Locate the cell with the specified text and output its (X, Y) center coordinate. 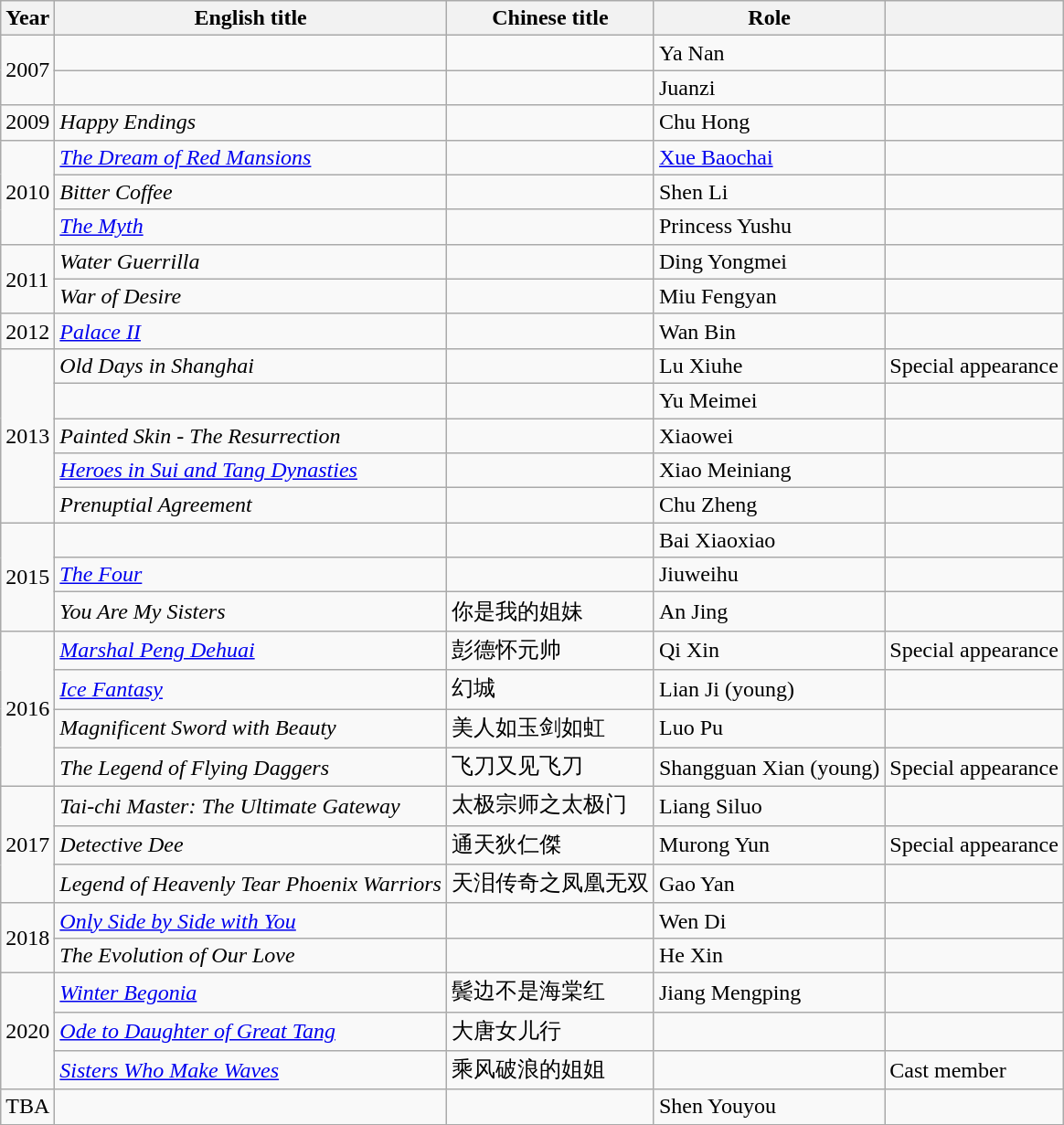
Luo Pu (769, 729)
Chinese title (550, 18)
你是我的姐妹 (550, 612)
Wan Bin (769, 331)
2015 (27, 578)
2018 (27, 938)
Lu Xiuhe (769, 366)
Old Days in Shanghai (250, 366)
English title (250, 18)
The Myth (250, 227)
He Xin (769, 955)
War of Desire (250, 296)
Ode to Daughter of Great Tang (250, 1031)
Shen Youyou (769, 1107)
2011 (27, 279)
Palace II (250, 331)
Xiaowei (769, 436)
TBA (27, 1107)
Xiao Meiniang (769, 471)
Water Guerrilla (250, 261)
Princess Yushu (769, 227)
彭德怀元帅 (550, 651)
Marshal Peng Dehuai (250, 651)
鬓边不是海棠红 (550, 992)
The Evolution of Our Love (250, 955)
Gao Yan (769, 885)
Tai-chi Master: The Ultimate Gateway (250, 806)
Bitter Coffee (250, 192)
Xue Baochai (769, 157)
Chu Hong (769, 122)
Sisters Who Make Waves (250, 1071)
大唐女儿行 (550, 1031)
Painted Skin - The Resurrection (250, 436)
The Four (250, 575)
Ice Fantasy (250, 689)
The Legend of Flying Daggers (250, 768)
An Jing (769, 612)
Ya Nan (769, 53)
Only Side by Side with You (250, 920)
Chu Zheng (769, 505)
Murong Yun (769, 844)
Shangguan Xian (young) (769, 768)
2017 (27, 845)
Jiang Mengping (769, 992)
Bai Xiaoxiao (769, 540)
Year (27, 18)
Lian Ji (young) (769, 689)
The Dream of Red Mansions (250, 157)
Liang Siluo (769, 806)
2009 (27, 122)
Jiuweihu (769, 575)
Winter Begonia (250, 992)
Cast member (974, 1071)
美人如玉剑如虹 (550, 729)
Happy Endings (250, 122)
Miu Fengyan (769, 296)
2020 (27, 1031)
Prenuptial Agreement (250, 505)
Role (769, 18)
2013 (27, 435)
天泪传奇之凤凰无双 (550, 885)
Magnificent Sword with Beauty (250, 729)
2010 (27, 192)
Detective Dee (250, 844)
Heroes in Sui and Tang Dynasties (250, 471)
Juanzi (769, 88)
You Are My Sisters (250, 612)
Qi Xin (769, 651)
通天狄仁傑 (550, 844)
Shen Li (769, 192)
2016 (27, 708)
幻城 (550, 689)
2012 (27, 331)
Wen Di (769, 920)
飞刀又见飞刀 (550, 768)
Ding Yongmei (769, 261)
乘风破浪的姐姐 (550, 1071)
Yu Meimei (769, 400)
太极宗师之太极门 (550, 806)
Legend of Heavenly Tear Phoenix Warriors (250, 885)
2007 (27, 70)
